Find where the given text appears and provide that cell's center as (x, y) coordinate. 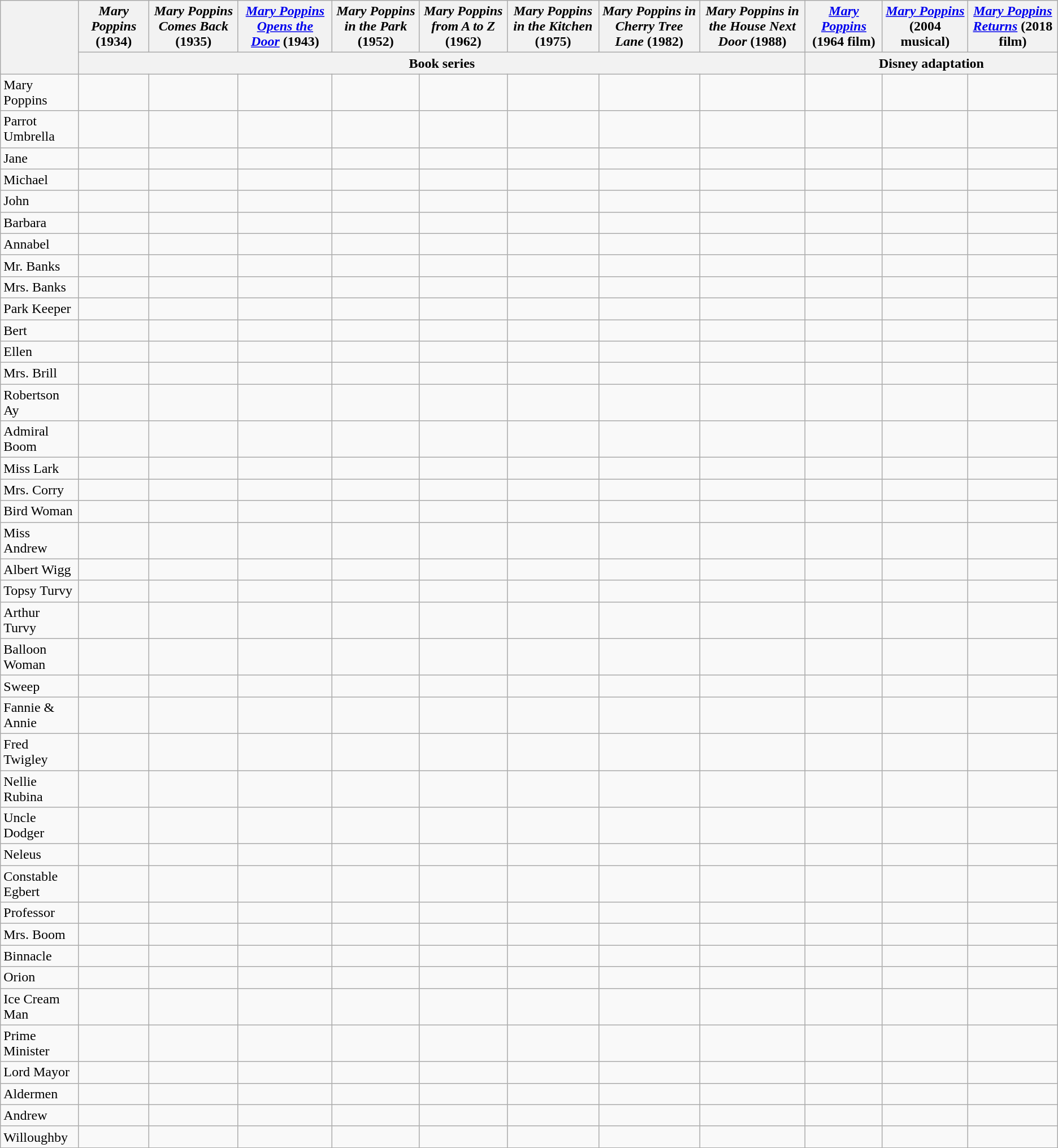
Mary Poppins from A to Z (1962) (463, 27)
Aldermen (40, 1094)
Albert Wigg (40, 569)
Sweep (40, 686)
Topsy Turvy (40, 591)
Ice Cream Man (40, 1007)
John (40, 201)
Fannie & Annie (40, 715)
Professor (40, 913)
Mrs. Corry (40, 490)
Ellen (40, 352)
Barbara (40, 223)
Constable Egbert (40, 884)
Parrot Umbrella (40, 129)
Miss Lark (40, 468)
Mary Poppins (2004 musical) (925, 27)
Mary Poppins in the House Next Door (1988) (753, 27)
Andrew (40, 1115)
Annabel (40, 244)
Jane (40, 158)
Lord Mayor (40, 1072)
Miss Andrew (40, 540)
Mrs. Banks (40, 287)
Mary Poppins Opens the Door (1943) (285, 27)
Robertson Ay (40, 402)
Park Keeper (40, 308)
Mary Poppins in the Kitchen (1975) (553, 27)
Binnacle (40, 956)
Mary Poppins Returns (2018 film) (1013, 27)
Bert (40, 331)
Nellie Rubina (40, 789)
Mr. Banks (40, 266)
Admiral Boom (40, 440)
Michael (40, 180)
Balloon Woman (40, 656)
Willoughby (40, 1137)
Mrs. Boom (40, 934)
Fred Twigley (40, 751)
Prime Minister (40, 1043)
Mary Poppins in Cherry Tree Lane (1982) (649, 27)
Mary Poppins in the Park (1952) (376, 27)
Uncle Dodger (40, 826)
Mrs. Brill (40, 373)
Bird Woman (40, 511)
Mary Poppins (1964 film) (844, 27)
Arthur Turvy (40, 620)
Orion (40, 977)
Mary Poppins Comes Back (1935) (193, 27)
Disney adaptation (931, 63)
Book series (442, 63)
Mary Poppins (40, 93)
Mary Poppins (1934) (114, 27)
Neleus (40, 855)
